Search for the cell housing the specified text and yield its (X, Y) center coordinate. 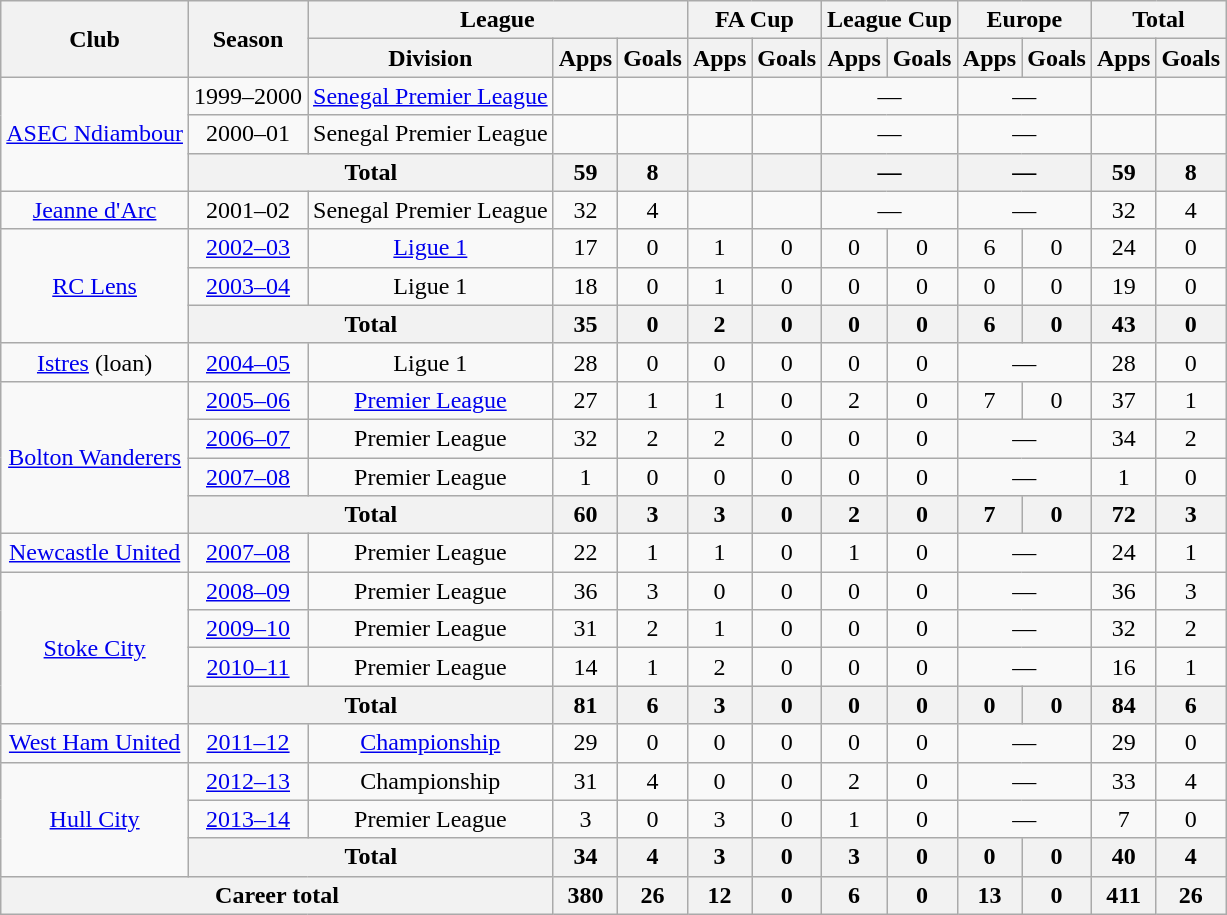
Career total (277, 895)
Europe (1024, 20)
2001–02 (248, 210)
2002–03 (248, 248)
League Cup (890, 20)
14 (585, 667)
2005–06 (248, 400)
2011–12 (248, 743)
2006–07 (248, 438)
Division (431, 58)
12 (719, 895)
Stoke City (95, 648)
2013–14 (248, 819)
Newcastle United (95, 553)
27 (585, 400)
2000–01 (248, 134)
84 (1123, 705)
Season (248, 39)
2012–13 (248, 781)
17 (585, 248)
ASEC Ndiambour (95, 134)
FA Cup (754, 20)
1999–2000 (248, 96)
Bolton Wanderers (95, 457)
Jeanne d'Arc (95, 210)
43 (1123, 324)
2010–11 (248, 667)
2008–09 (248, 591)
19 (1123, 286)
2009–10 (248, 629)
RC Lens (95, 286)
West Ham United (95, 743)
37 (1123, 400)
72 (1123, 515)
Hull City (95, 819)
411 (1123, 895)
Istres (loan) (95, 362)
81 (585, 705)
16 (1123, 667)
380 (585, 895)
2003–04 (248, 286)
13 (989, 895)
40 (1123, 857)
League (498, 20)
33 (1123, 781)
18 (585, 286)
Club (95, 39)
60 (585, 515)
22 (585, 553)
35 (585, 324)
2004–05 (248, 362)
